Scan for the cell matching the given text and deliver its (x, y) coordinate at center. 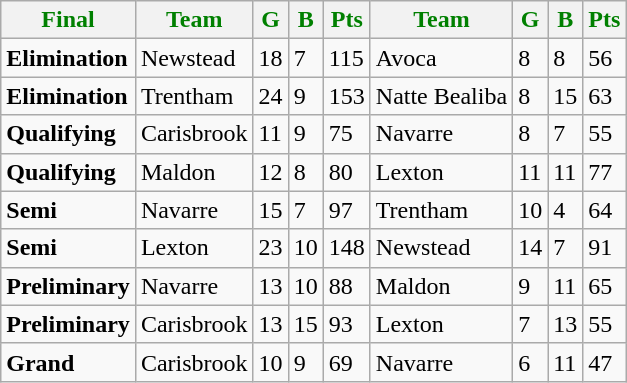
47 (604, 362)
Final (68, 20)
18 (270, 58)
Natte Bealiba (441, 96)
4 (566, 210)
88 (346, 286)
56 (604, 58)
23 (270, 248)
93 (346, 324)
6 (530, 362)
97 (346, 210)
91 (604, 248)
148 (346, 248)
115 (346, 58)
64 (604, 210)
77 (604, 172)
Avoca (441, 58)
80 (346, 172)
14 (530, 248)
Grand (68, 362)
63 (604, 96)
65 (604, 286)
69 (346, 362)
153 (346, 96)
12 (270, 172)
75 (346, 134)
24 (270, 96)
